Detect which cell encompasses the target text, then output its [x, y] center coordinate. 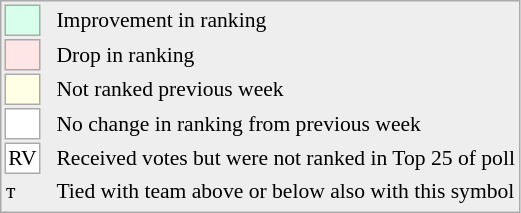
No change in ranking from previous week [286, 124]
Improvement in ranking [286, 20]
Tied with team above or below also with this symbol [286, 191]
Drop in ranking [286, 55]
т [22, 191]
RV [22, 158]
Received votes but were not ranked in Top 25 of poll [286, 158]
Not ranked previous week [286, 90]
